Search for the cell housing the specified text and yield its [X, Y] center coordinate. 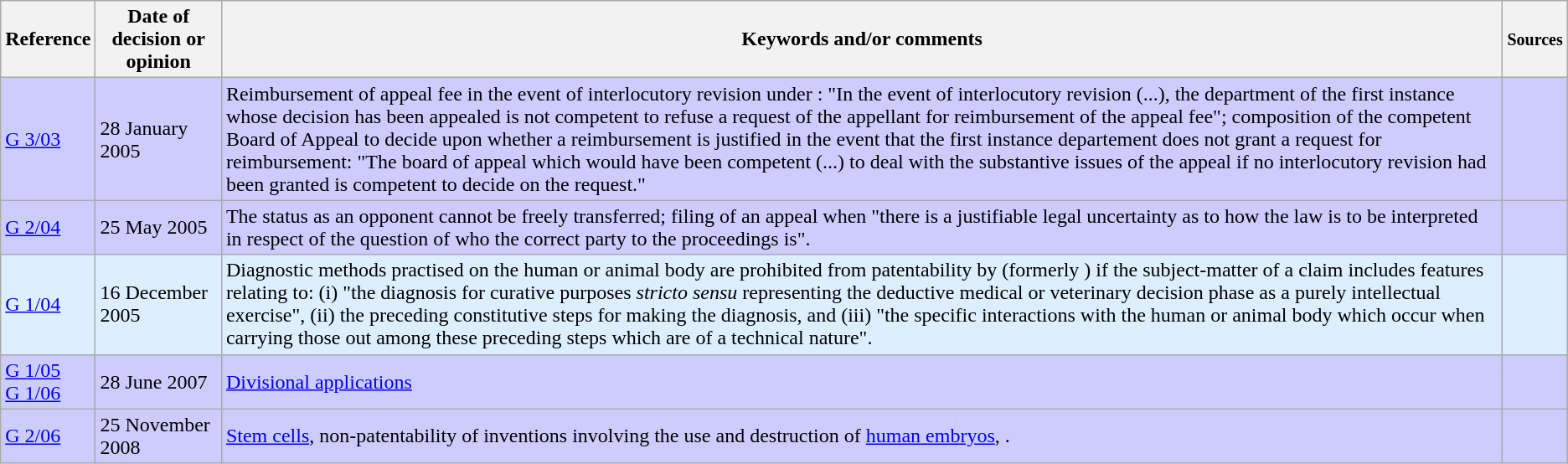
G 3/03 [49, 139]
G 2/06 [49, 436]
G 1/05G 1/06 [49, 382]
G 2/04 [49, 228]
25 May 2005 [158, 228]
Divisional applications [862, 382]
Date of decision or opinion [158, 39]
Keywords and/or comments [862, 39]
Reference [49, 39]
16 December 2005 [158, 305]
25 November 2008 [158, 436]
Stem cells, non-patentability of inventions involving the use and destruction of human embryos, . [862, 436]
Sources [1534, 39]
28 January 2005 [158, 139]
28 June 2007 [158, 382]
G 1/04 [49, 305]
